Search for the cell housing the specified text and yield its (x, y) center coordinate. 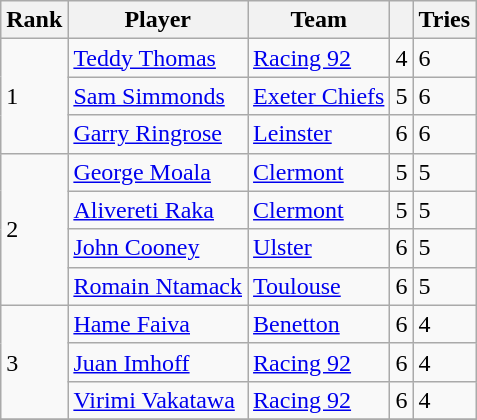
Tries (444, 20)
Benetton (319, 324)
Ulster (319, 248)
John Cooney (158, 248)
Leinster (319, 134)
Juan Imhoff (158, 362)
2 (34, 229)
1 (34, 96)
Romain Ntamack (158, 286)
Sam Simmonds (158, 96)
Teddy Thomas (158, 58)
Exeter Chiefs (319, 96)
George Moala (158, 172)
3 (34, 362)
Toulouse (319, 286)
Garry Ringrose (158, 134)
Player (158, 20)
Alivereti Raka (158, 210)
Hame Faiva (158, 324)
Virimi Vakatawa (158, 400)
Rank (34, 20)
Team (319, 20)
